Find where the given text appears and provide that cell's center as [X, Y] coordinate. 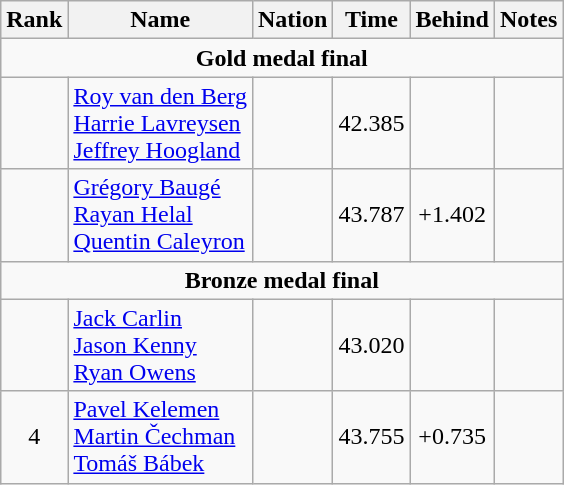
Grégory BaugéRayan HelalQuentin Caleyron [160, 215]
Roy van den BergHarrie LavreysenJeffrey Hoogland [160, 123]
43.787 [372, 215]
+0.735 [452, 437]
Gold medal final [282, 58]
42.385 [372, 123]
43.020 [372, 345]
Pavel KelemenMartin ČechmanTomáš Bábek [160, 437]
43.755 [372, 437]
+1.402 [452, 215]
Nation [292, 20]
4 [34, 437]
Time [372, 20]
Notes [528, 20]
Jack CarlinJason KennyRyan Owens [160, 345]
Name [160, 20]
Rank [34, 20]
Bronze medal final [282, 280]
Behind [452, 20]
